Locate the cell with the specified text and output its [x, y] center coordinate. 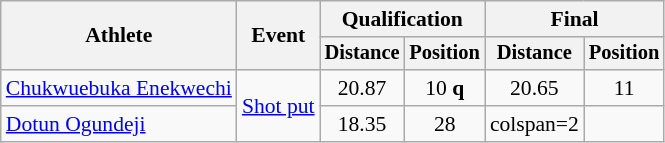
Chukwuebuka Enekwechi [119, 88]
Athlete [119, 36]
Event [278, 36]
10 q [444, 88]
20.65 [534, 88]
Shot put [278, 106]
Dotun Ogundeji [119, 124]
20.87 [362, 88]
11 [624, 88]
Qualification [402, 19]
colspan=2 [534, 124]
28 [444, 124]
Final [574, 19]
18.35 [362, 124]
